Identify which cell holds the provided text, then report its [X, Y] central coordinate. 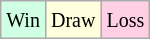
Win [24, 20]
Draw [72, 20]
Loss [126, 20]
